Scan for the cell matching the given text and deliver its (x, y) coordinate at center. 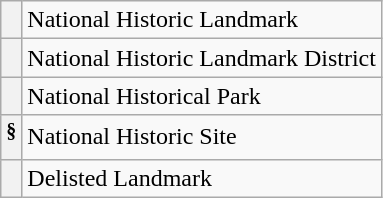
National Historical Park (202, 96)
National Historic Site (202, 138)
National Historic Landmark (202, 20)
Delisted Landmark (202, 178)
§ (12, 138)
National Historic Landmark District (202, 58)
